Output the (x, y) coordinate of the center of the cell containing the given text.  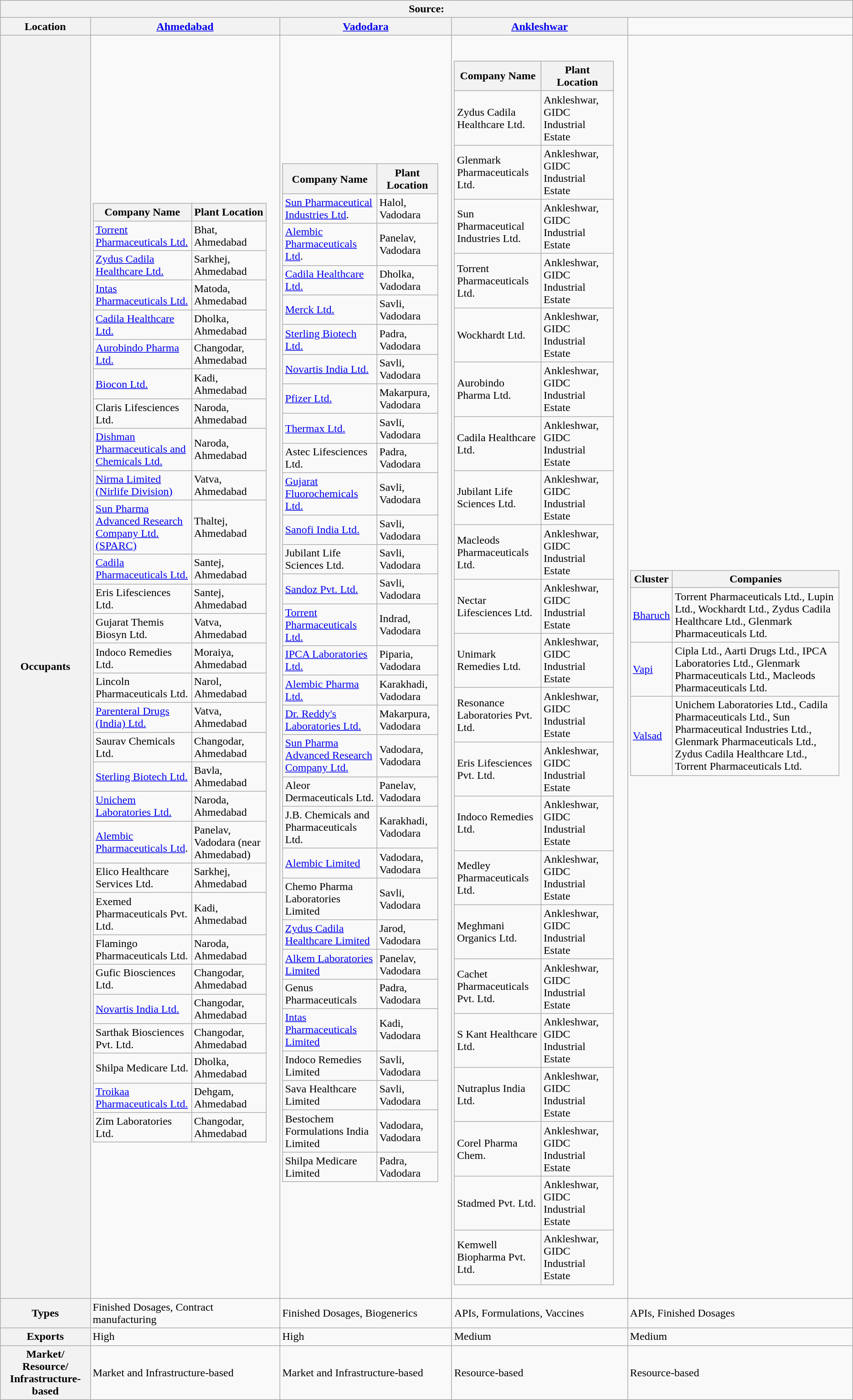
Sanofi India Ltd. (330, 530)
Torrent Pharmaceuticals Ltd., Lupin Ltd., Wockhardt Ltd., Zydus Cadila Healthcare Ltd., Glenmark Pharmaceuticals Ltd. (755, 615)
J.B. Chemicals and Pharmaceuticals Ltd. (330, 827)
Location (46, 26)
Sun Pharma Advanced Research Company Ltd. (330, 756)
Occupants (46, 667)
Cadila Pharmaceuticals Ltd. (142, 569)
Dishman Pharmaceuticals and Chemicals Ltd. (142, 449)
Sarthak Biosciences Pvt. Ltd. (142, 1038)
Merck Ltd. (330, 310)
Sun Pharma Advanced Research Company Ltd. (SPARC) (142, 527)
Sandoz Pvt. Ltd. (330, 589)
Saurav Chemicals Ltd. (142, 746)
Valsad (651, 736)
Cluster (651, 579)
Biocon Ltd. (142, 384)
Kemwell Biopharma Pvt. Ltd. (498, 1258)
Unimark Remedies Ltd. (498, 661)
Finished Dosages, Biogenerics (365, 1313)
Nirma Limited (Nirlife Division) (142, 485)
Elico Healthcare Services Ltd. (142, 878)
Zim Laboratories Ltd. (142, 1127)
Gujarat Themis Biosyn Ltd. (142, 628)
Bestochem Formulations India Limited (330, 1131)
Companies (755, 579)
Bharuch (651, 615)
Matoda, Ahmedabad (229, 295)
APIs, Formulations, Vaccines (540, 1313)
Stadmed Pvt. Ltd. (498, 1203)
Troikaa Pharmaceuticals Ltd. (142, 1097)
Flamingo Pharmaceuticals Ltd. (142, 950)
Gufic Biosciences Ltd. (142, 979)
Meghmani Organics Ltd. (498, 932)
Halol, Vadodara (407, 209)
S Kant Healthcare Ltd. (498, 1040)
Shilpa Medicare Ltd. (142, 1068)
Zydus Cadila Healthcare Limited (330, 934)
Shilpa Medicare Limited (330, 1167)
Corel Pharma Chem. (498, 1148)
Source: (426, 9)
Jarod, Vadodara (407, 934)
Eris Lifesciences Ltd. (142, 599)
Astec Lifesciences Ltd. (330, 458)
Eris Lifesciences Pvt. Ltd. (498, 769)
Thaltej, Ahmedabad (229, 527)
Ankleshwar (540, 26)
Vadodara (365, 26)
Wockhardt Ltd. (498, 335)
Types (46, 1313)
Alkem Laboratories Limited (330, 964)
Intas Pharmaceuticals Ltd. (142, 295)
Bavla, Ahmedabad (229, 777)
Genus Pharmaceuticals (330, 993)
Cipla Ltd., Aarti Drugs Ltd., IPCA Laboratories Ltd., Glenmark Pharmaceuticals Ltd., Macleods Pharmaceuticals Ltd. (755, 669)
Pfizer Ltd. (330, 398)
Moraiya, Ahmedabad (229, 658)
Nectar Lifesciences Ltd. (498, 606)
Market/ Resource/ Infrastructure-based (46, 1373)
Aleor Dermaceuticals Ltd. (330, 791)
Panelav, Vadodara (near Ahmedabad) (229, 842)
Macleods Pharmaceuticals Ltd. (498, 552)
Gujarat Fluorochemicals Ltd. (330, 494)
Indoco Remedies Limited (330, 1065)
Lincoln Pharmaceuticals Ltd. (142, 687)
Nutraplus India Ltd. (498, 1095)
Exports (46, 1337)
Dr. Reddy's Laboratories Ltd. (330, 720)
Kadi, Vadodara (407, 1030)
Alembic Limited (330, 863)
Finished Dosages, Contract manufacturing (185, 1313)
Unichem Laboratories Ltd. (142, 807)
Glenmark Pharmaceuticals Ltd. (498, 172)
Claris Lifesciences Ltd. (142, 414)
Dehgam, Ahmedabad (229, 1097)
Intas Pharmaceuticals Limited (330, 1030)
Alembic Pharma Ltd. (330, 690)
Thermax Ltd. (330, 428)
Sava Healthcare Limited (330, 1096)
Vapi (651, 669)
Medley Pharmaceuticals Ltd. (498, 878)
Piparia, Vadodara (407, 661)
Cachet Pharmaceuticals Pvt. Ltd. (498, 986)
Bhat, Ahmedabad (229, 235)
IPCA Laboratories Ltd. (330, 661)
Parenteral Drugs (India) Ltd. (142, 717)
Ahmedabad (185, 26)
Exemed Pharmaceuticals Pvt. Ltd. (142, 914)
Dholka, Vadodara (407, 280)
Indrad, Vadodara (407, 625)
Resonance Laboratories Pvt. Ltd. (498, 715)
Chemo Pharma Laboratories Limited (330, 899)
Narol, Ahmedabad (229, 687)
APIs, Finished Dosages (740, 1313)
